Extract the [x, y] coordinate from the center of the cell holding the provided text.  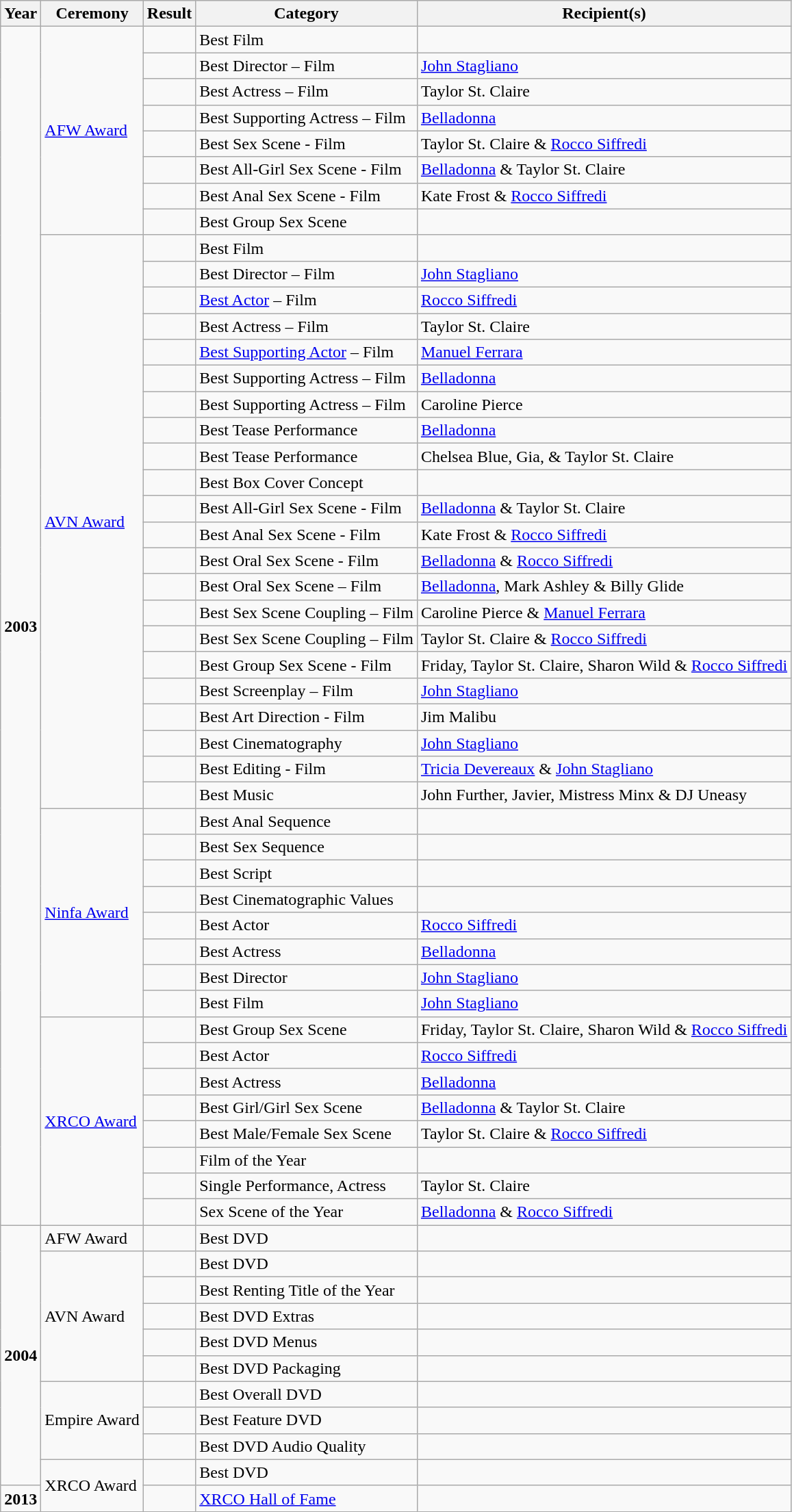
Ceremony [92, 14]
Jim Malibu [604, 717]
Best Sex Sequence [307, 847]
Best Oral Sex Scene – Film [307, 587]
Caroline Pierce & Manuel Ferrara [604, 613]
Result [169, 14]
Best Anal Sequence [307, 821]
Best Renting Title of the Year [307, 1290]
Single Performance, Actress [307, 1186]
Best DVD Audio Quality [307, 1446]
Best Overall DVD [307, 1394]
Best Oral Sex Scene - Film [307, 561]
Best Cinematographic Values [307, 899]
Best Script [307, 873]
John Further, Javier, Mistress Minx & DJ Uneasy [604, 795]
Best DVD Menus [307, 1342]
2004 [21, 1355]
Belladonna, Mark Ashley & Billy Glide [604, 587]
Best Group Sex Scene - Film [307, 665]
Tricia Devereaux & John Stagliano [604, 769]
Recipient(s) [604, 14]
Empire Award [92, 1420]
Best Screenplay – Film [307, 691]
Best Box Cover Concept [307, 483]
Best DVD Packaging [307, 1368]
Film of the Year [307, 1160]
Best Editing - Film [307, 769]
2013 [21, 1498]
Best Director [307, 977]
Sex Scene of the Year [307, 1212]
Manuel Ferrara [604, 353]
Best Music [307, 795]
Best Sex Scene - Film [307, 144]
2003 [21, 626]
Chelsea Blue, Gia, & Taylor St. Claire [604, 457]
Caroline Pierce [604, 405]
Best Male/Female Sex Scene [307, 1133]
Best Art Direction - Film [307, 717]
Ninfa Award [92, 912]
Year [21, 14]
Best DVD Extras [307, 1316]
Best Actor – Film [307, 300]
Best Girl/Girl Sex Scene [307, 1107]
Best Feature DVD [307, 1420]
Category [307, 14]
Best Cinematography [307, 743]
Best Supporting Actor – Film [307, 353]
XRCO Hall of Fame [307, 1498]
